From the cell containing the given text, extract its center point as [X, Y] coordinate. 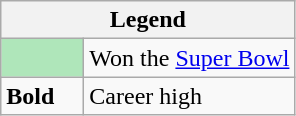
Career high [190, 96]
Won the Super Bowl [190, 58]
Bold [42, 96]
Legend [148, 20]
